Capture the cell that displays the provided text and extract its [X, Y] central coordinate. 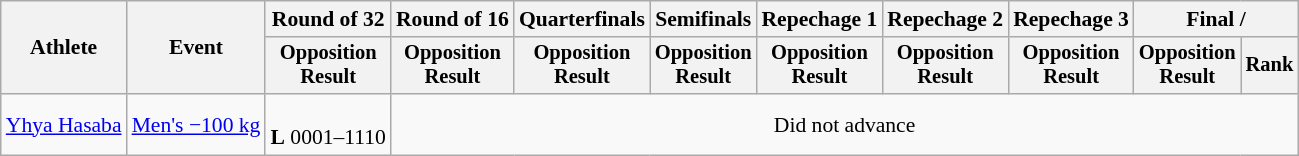
Did not advance [844, 124]
Men's −100 kg [196, 124]
Event [196, 48]
Round of 16 [452, 19]
Round of 32 [328, 19]
Repechage 3 [1071, 19]
Final / [1216, 19]
Semifinals [704, 19]
Yhya Hasaba [64, 124]
Quarterfinals [582, 19]
Athlete [64, 48]
Repechage 1 [819, 19]
Repechage 2 [945, 19]
Rank [1270, 66]
L 0001–1110 [328, 124]
